Scan for the cell matching the given text and deliver its (X, Y) coordinate at center. 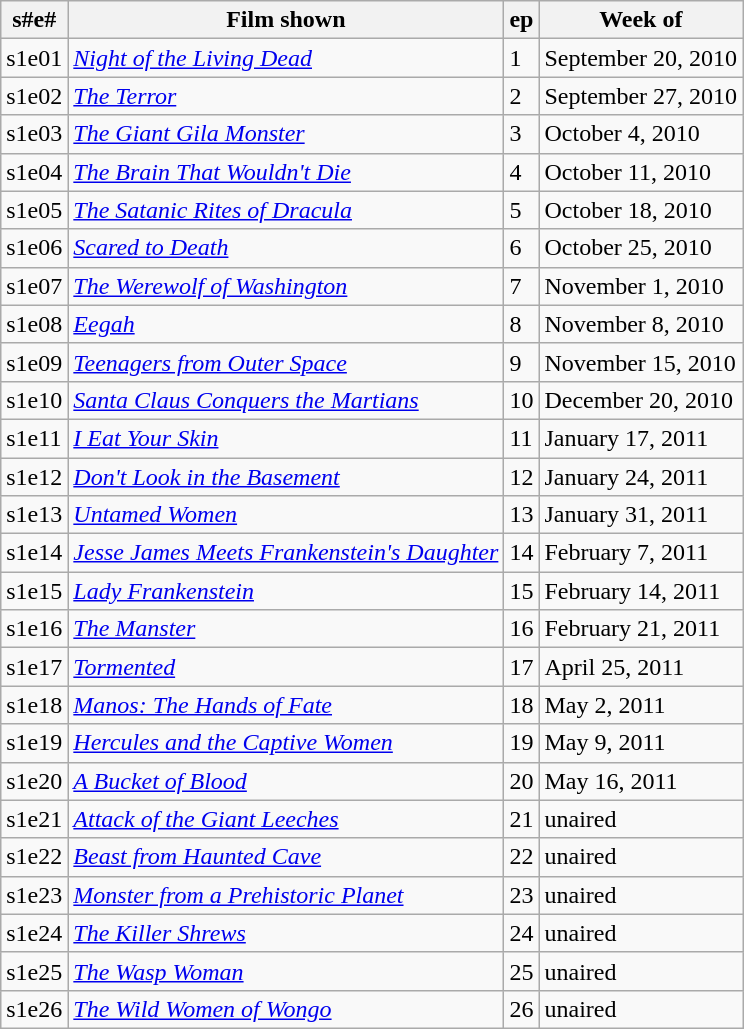
Teenagers from Outer Space (286, 362)
26 (522, 1009)
s1e05 (34, 210)
The Manster (286, 629)
20 (522, 781)
s1e06 (34, 248)
December 20, 2010 (641, 400)
s1e14 (34, 553)
Lady Frankenstein (286, 591)
s1e23 (34, 895)
s1e18 (34, 705)
May 16, 2011 (641, 781)
I Eat Your Skin (286, 438)
The Terror (286, 96)
February 21, 2011 (641, 629)
s#e# (34, 20)
October 18, 2010 (641, 210)
Santa Claus Conquers the Martians (286, 400)
s1e15 (34, 591)
Film shown (286, 20)
The Wild Women of Wongo (286, 1009)
23 (522, 895)
s1e19 (34, 743)
The Giant Gila Monster (286, 134)
s1e01 (34, 58)
Eegah (286, 324)
Week of (641, 20)
s1e08 (34, 324)
s1e07 (34, 286)
October 11, 2010 (641, 172)
A Bucket of Blood (286, 781)
11 (522, 438)
1 (522, 58)
The Werewolf of Washington (286, 286)
5 (522, 210)
The Wasp Woman (286, 971)
24 (522, 933)
13 (522, 515)
January 24, 2011 (641, 477)
s1e09 (34, 362)
The Satanic Rites of Dracula (286, 210)
21 (522, 819)
Hercules and the Captive Women (286, 743)
Don't Look in the Basement (286, 477)
s1e04 (34, 172)
s1e21 (34, 819)
14 (522, 553)
February 14, 2011 (641, 591)
7 (522, 286)
Tormented (286, 667)
Jesse James Meets Frankenstein's Daughter (286, 553)
January 31, 2011 (641, 515)
19 (522, 743)
3 (522, 134)
October 25, 2010 (641, 248)
17 (522, 667)
9 (522, 362)
s1e12 (34, 477)
s1e20 (34, 781)
Attack of the Giant Leeches (286, 819)
s1e17 (34, 667)
January 17, 2011 (641, 438)
November 8, 2010 (641, 324)
4 (522, 172)
25 (522, 971)
The Killer Shrews (286, 933)
s1e25 (34, 971)
2 (522, 96)
September 27, 2010 (641, 96)
April 25, 2011 (641, 667)
s1e24 (34, 933)
s1e02 (34, 96)
s1e22 (34, 857)
Untamed Women (286, 515)
September 20, 2010 (641, 58)
18 (522, 705)
November 15, 2010 (641, 362)
October 4, 2010 (641, 134)
12 (522, 477)
s1e03 (34, 134)
February 7, 2011 (641, 553)
15 (522, 591)
6 (522, 248)
22 (522, 857)
s1e10 (34, 400)
Beast from Haunted Cave (286, 857)
May 2, 2011 (641, 705)
10 (522, 400)
The Brain That Wouldn't Die (286, 172)
8 (522, 324)
Scared to Death (286, 248)
November 1, 2010 (641, 286)
s1e13 (34, 515)
s1e26 (34, 1009)
Night of the Living Dead (286, 58)
ep (522, 20)
s1e16 (34, 629)
s1e11 (34, 438)
Manos: The Hands of Fate (286, 705)
16 (522, 629)
Monster from a Prehistoric Planet (286, 895)
May 9, 2011 (641, 743)
